Return the (X, Y) coordinate for the center point of the cell that contains the specified text.  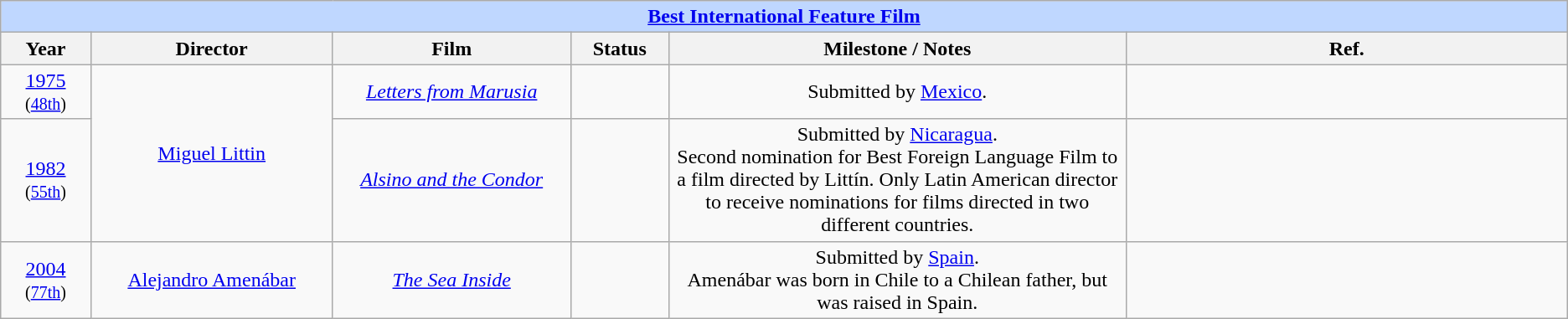
Letters from Marusia (451, 92)
Film (451, 49)
The Sea Inside (451, 280)
Ref. (1347, 49)
2004(77th) (46, 280)
Director (211, 49)
Status (620, 49)
Year (46, 49)
1975(48th) (46, 92)
Best International Feature Film (784, 17)
1982(55th) (46, 180)
Miguel Littin (211, 152)
Submitted by Mexico. (897, 92)
Submitted by Spain.Amenábar was born in Chile to a Chilean father, but was raised in Spain. (897, 280)
Milestone / Notes (897, 49)
Alsino and the Condor (451, 180)
Alejandro Amenábar (211, 280)
